Identify which cell holds the provided text, then report its [X, Y] central coordinate. 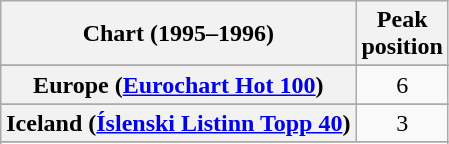
6 [402, 85]
Chart (1995–1996) [178, 34]
Peakposition [402, 34]
Europe (Eurochart Hot 100) [178, 85]
Iceland (Íslenski Listinn Topp 40) [178, 123]
3 [402, 123]
